Identify which cell holds the provided text, then report its [x, y] central coordinate. 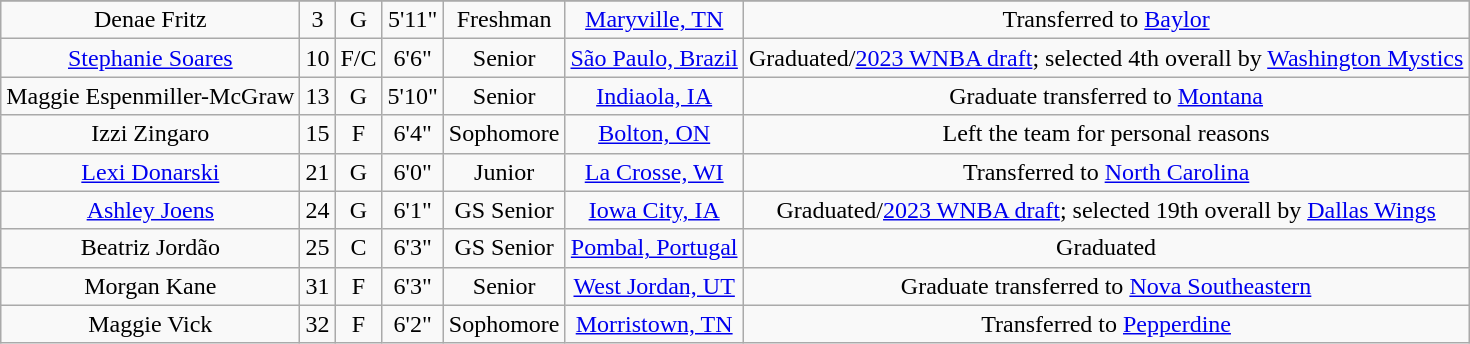
32 [318, 324]
31 [318, 286]
10 [318, 58]
Junior [504, 172]
Maggie Vick [150, 324]
Bolton, ON [654, 134]
Graduate transferred to Nova Southeastern [1106, 286]
Stephanie Soares [150, 58]
Iowa City, IA [654, 210]
15 [318, 134]
Lexi Donarski [150, 172]
13 [318, 96]
Transferred to North Carolina [1106, 172]
Freshman [504, 20]
6'1" [412, 210]
Graduated/2023 WNBA draft; selected 19th overall by Dallas Wings [1106, 210]
6'0" [412, 172]
Izzi Zingaro [150, 134]
F/C [358, 58]
Left the team for personal reasons [1106, 134]
La Crosse, WI [654, 172]
Beatriz Jordão [150, 248]
6'4" [412, 134]
Indiaola, IA [654, 96]
Maggie Espenmiller-McGraw [150, 96]
6'6" [412, 58]
Graduated/2023 WNBA draft; selected 4th overall by Washington Mystics [1106, 58]
Graduate transferred to Montana [1106, 96]
25 [318, 248]
21 [318, 172]
Pombal, Portugal [654, 248]
5'11" [412, 20]
West Jordan, UT [654, 286]
Graduated [1106, 248]
Transferred to Pepperdine [1106, 324]
Morristown, TN [654, 324]
São Paulo, Brazil [654, 58]
Ashley Joens [150, 210]
24 [318, 210]
5'10" [412, 96]
C [358, 248]
6'2" [412, 324]
Maryville, TN [654, 20]
Morgan Kane [150, 286]
Transferred to Baylor [1106, 20]
3 [318, 20]
Denae Fritz [150, 20]
